Locate the cell with the specified text and output its (X, Y) center coordinate. 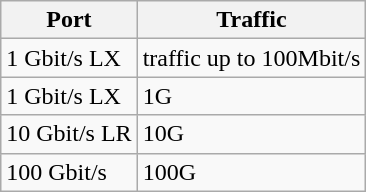
100G (252, 172)
traffic up to 100Mbit/s (252, 58)
10 Gbit/s LR (69, 134)
10G (252, 134)
1G (252, 96)
Traffic (252, 20)
Port (69, 20)
100 Gbit/s (69, 172)
